Output the [X, Y] coordinate of the center of the cell containing the given text.  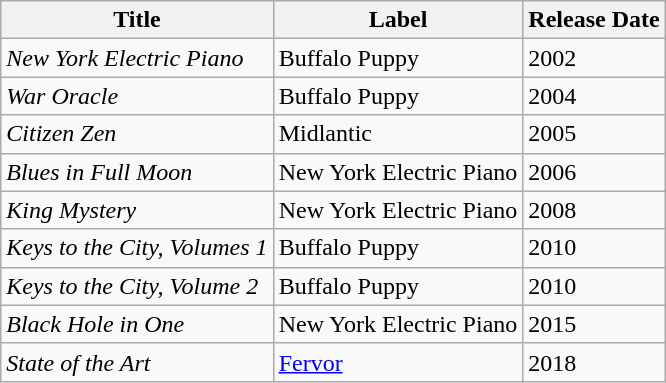
Midlantic [398, 134]
2002 [594, 58]
2004 [594, 96]
Black Hole in One [137, 324]
King Mystery [137, 210]
2005 [594, 134]
State of the Art [137, 362]
2018 [594, 362]
Keys to the City, Volume 2 [137, 286]
Label [398, 20]
Keys to the City, Volumes 1 [137, 248]
2008 [594, 210]
Fervor [398, 362]
Release Date [594, 20]
War Oracle [137, 96]
Title [137, 20]
2006 [594, 172]
2015 [594, 324]
Citizen Zen [137, 134]
Blues in Full Moon [137, 172]
